Determine the (x, y) coordinate at the center of the cell enclosing the given text.  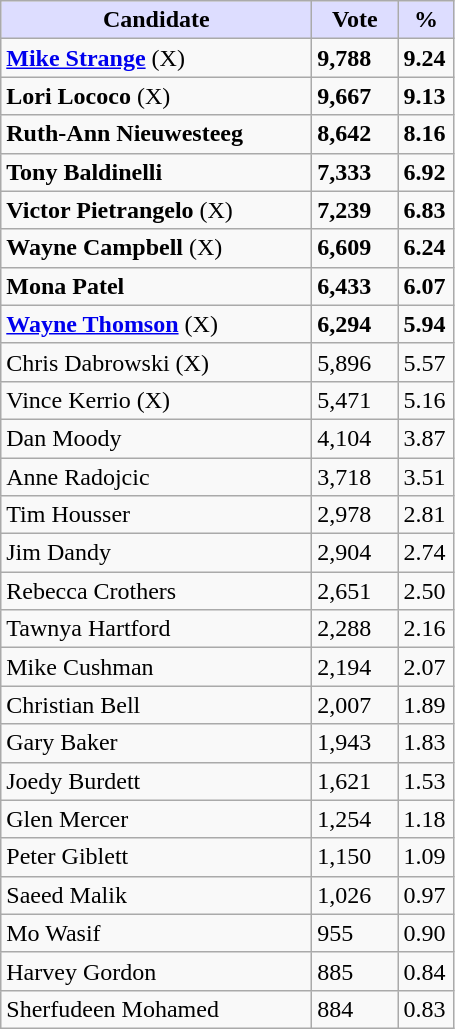
2,651 (355, 591)
6,609 (355, 248)
6.07 (426, 286)
Harvey Gordon (156, 971)
Mo Wasif (156, 933)
1.83 (426, 743)
6.24 (426, 248)
Dan Moody (156, 438)
Sherfudeen Mohamed (156, 1009)
Saeed Malik (156, 895)
7,333 (355, 172)
Rebecca Crothers (156, 591)
Vote (355, 20)
3.87 (426, 438)
1.89 (426, 705)
6.92 (426, 172)
1,621 (355, 781)
1.53 (426, 781)
2,288 (355, 629)
2,194 (355, 667)
Ruth-Ann Nieuwesteeg (156, 134)
8.16 (426, 134)
5,896 (355, 362)
Wayne Thomson (X) (156, 324)
9,667 (355, 96)
Gary Baker (156, 743)
4,104 (355, 438)
Glen Mercer (156, 819)
1,254 (355, 819)
1.18 (426, 819)
5.94 (426, 324)
5.16 (426, 400)
3.51 (426, 477)
Tony Baldinelli (156, 172)
9.13 (426, 96)
955 (355, 933)
2.50 (426, 591)
Candidate (156, 20)
9,788 (355, 58)
2.16 (426, 629)
6,433 (355, 286)
Tim Housser (156, 515)
0.97 (426, 895)
2,978 (355, 515)
7,239 (355, 210)
Jim Dandy (156, 553)
2,904 (355, 553)
2.74 (426, 553)
Wayne Campbell (X) (156, 248)
8,642 (355, 134)
Anne Radojcic (156, 477)
1,943 (355, 743)
0.90 (426, 933)
Chris Dabrowski (X) (156, 362)
5,471 (355, 400)
Vince Kerrio (X) (156, 400)
884 (355, 1009)
Tawnya Hartford (156, 629)
Mike Cushman (156, 667)
Joedy Burdett (156, 781)
Victor Pietrangelo (X) (156, 210)
3,718 (355, 477)
6.83 (426, 210)
885 (355, 971)
1.09 (426, 857)
Peter Giblett (156, 857)
9.24 (426, 58)
2.07 (426, 667)
Christian Bell (156, 705)
Mike Strange (X) (156, 58)
6,294 (355, 324)
0.84 (426, 971)
1,150 (355, 857)
2,007 (355, 705)
5.57 (426, 362)
1,026 (355, 895)
% (426, 20)
Mona Patel (156, 286)
Lori Lococo (X) (156, 96)
2.81 (426, 515)
0.83 (426, 1009)
